Return the [x, y] coordinate for the center point of the cell that contains the specified text.  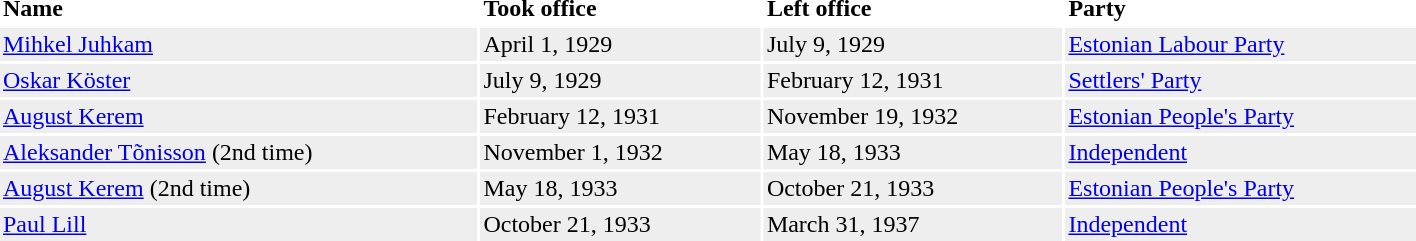
Mihkel Juhkam [238, 44]
August Kerem [238, 116]
November 1, 1932 [620, 152]
April 1, 1929 [620, 44]
November 19, 1932 [914, 116]
August Kerem (2nd time) [238, 188]
Estonian Labour Party [1240, 44]
Settlers' Party [1240, 80]
Aleksander Tõnisson (2nd time) [238, 152]
Paul Lill [238, 224]
March 31, 1937 [914, 224]
Oskar Köster [238, 80]
